For the text-containing cell, return its midpoint in (x, y) coordinate format. 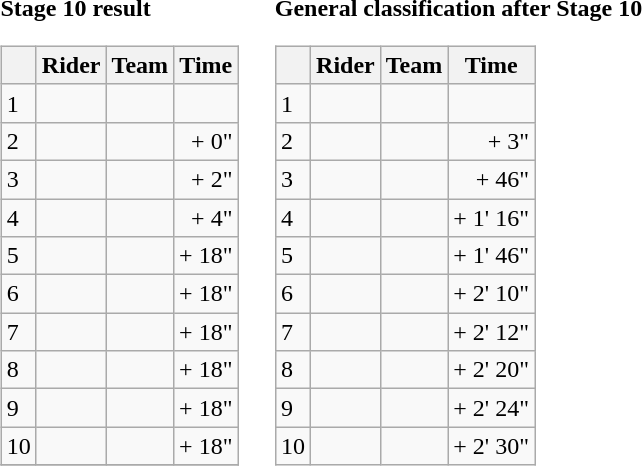
+ 2" (206, 179)
+ 2' 30" (492, 446)
+ 0" (206, 141)
+ 2' 24" (492, 408)
+ 1' 16" (492, 217)
+ 2' 20" (492, 370)
+ 2' 10" (492, 294)
+ 4" (206, 217)
+ 3" (492, 141)
+ 2' 12" (492, 332)
+ 1' 46" (492, 256)
+ 46" (492, 179)
